Return [X, Y] of the center of cell containing provided text 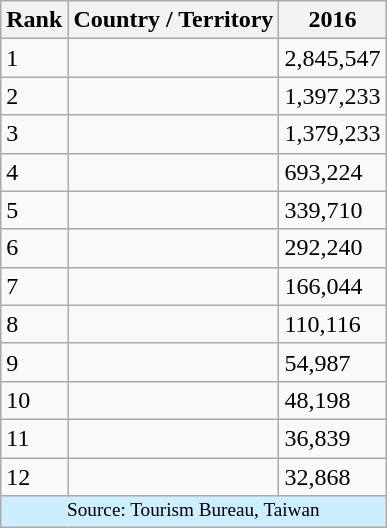
693,224 [332, 172]
3 [34, 134]
48,198 [332, 400]
12 [34, 477]
166,044 [332, 286]
10 [34, 400]
11 [34, 438]
1 [34, 58]
292,240 [332, 248]
8 [34, 324]
1,397,233 [332, 96]
110,116 [332, 324]
339,710 [332, 210]
Country / Territory [174, 20]
4 [34, 172]
54,987 [332, 362]
36,839 [332, 438]
2,845,547 [332, 58]
Rank [34, 20]
2 [34, 96]
1,379,233 [332, 134]
2016 [332, 20]
9 [34, 362]
32,868 [332, 477]
Source: Tourism Bureau, Taiwan [194, 512]
5 [34, 210]
6 [34, 248]
7 [34, 286]
